Capture the cell that displays the provided text and extract its (X, Y) central coordinate. 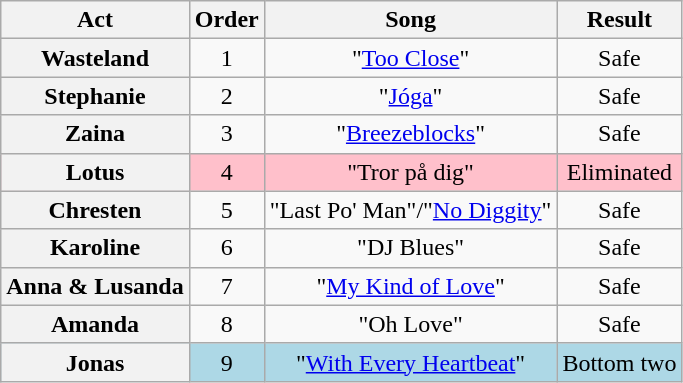
"Last Po' Man"/"No Diggity" (410, 210)
Anna & Lusanda (95, 286)
"Breezeblocks" (410, 134)
7 (226, 286)
Order (226, 20)
Chresten (95, 210)
Lotus (95, 172)
4 (226, 172)
5 (226, 210)
Eliminated (620, 172)
"Too Close" (410, 58)
"My Kind of Love" (410, 286)
"DJ Blues" (410, 248)
"With Every Heartbeat" (410, 362)
Jonas (95, 362)
"Oh Love" (410, 324)
6 (226, 248)
Act (95, 20)
Stephanie (95, 96)
Wasteland (95, 58)
"Tror på dig" (410, 172)
"Jóga" (410, 96)
9 (226, 362)
Result (620, 20)
Zaina (95, 134)
Amanda (95, 324)
Song (410, 20)
8 (226, 324)
1 (226, 58)
2 (226, 96)
3 (226, 134)
Bottom two (620, 362)
Karoline (95, 248)
